Output the (x, y) coordinate of the center of the cell containing the given text.  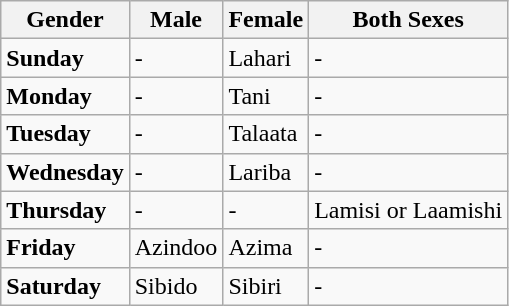
Both Sexes (408, 20)
Lahari (266, 58)
Male (176, 20)
Sibiri (266, 286)
Azima (266, 248)
Gender (65, 20)
Thursday (65, 210)
Wednesday (65, 172)
Female (266, 20)
Saturday (65, 286)
Azindoo (176, 248)
Sibido (176, 286)
Tani (266, 96)
Friday (65, 248)
Sunday (65, 58)
Talaata (266, 134)
Lamisi or Laamishi (408, 210)
Lariba (266, 172)
Tuesday (65, 134)
Monday (65, 96)
